Locate the cell with the specified text and output its [X, Y] center coordinate. 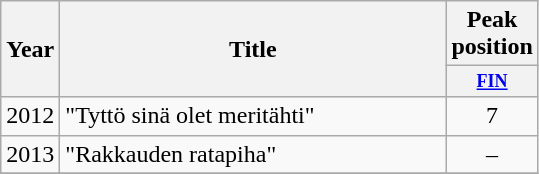
2013 [30, 154]
"Tyttö sinä olet meritähti" [253, 116]
Year [30, 49]
2012 [30, 116]
"Rakkauden ratapiha" [253, 154]
7 [492, 116]
– [492, 154]
Title [253, 49]
FIN [492, 82]
Peak position [492, 34]
